Locate the cell with the specified text and output its [X, Y] center coordinate. 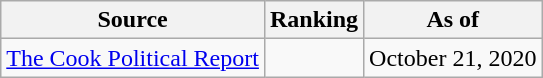
Ranking [314, 20]
Source [133, 20]
The Cook Political Report [133, 58]
October 21, 2020 [453, 58]
As of [453, 20]
